Detect which cell encompasses the target text, then output its (x, y) center coordinate. 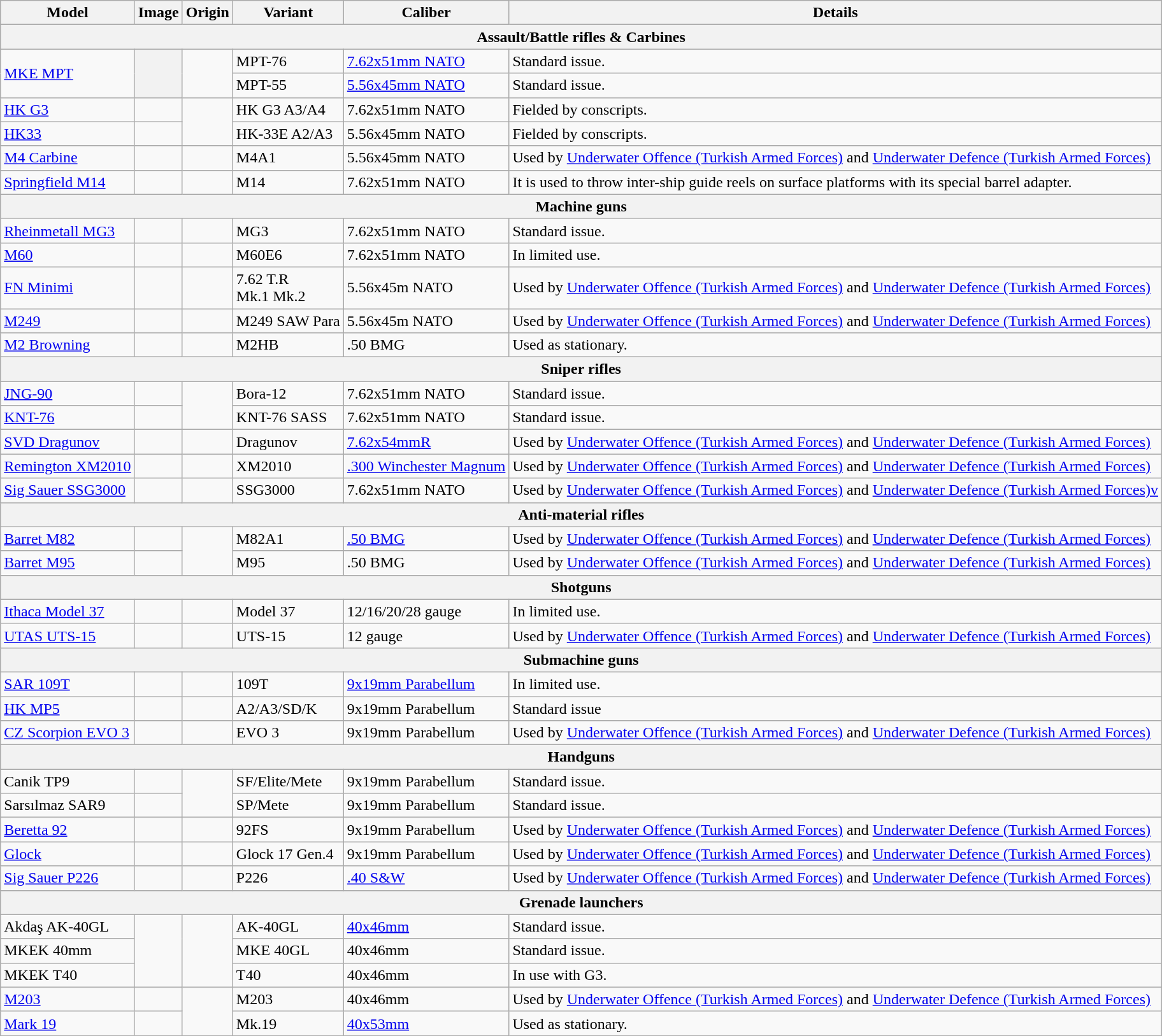
P226 (288, 878)
JNG-90 (68, 394)
T40 (288, 975)
HK G3 (68, 110)
Model (68, 13)
M95 (288, 563)
M14 (288, 182)
Variant (288, 13)
Grenade launchers (581, 902)
Origin (208, 13)
MKE MPT (68, 73)
M2 Browning (68, 345)
In use with G3. (836, 975)
MKEK T40 (68, 975)
Springfield M14 (68, 182)
M2HB (288, 345)
M249 (68, 320)
Barret M82 (68, 539)
Ithaca Model 37 (68, 611)
Dragunov (288, 442)
.300 Winchester Magnum (426, 466)
Sig Sauer SSG3000 (68, 490)
MG3 (288, 231)
HK-33E A2/A3 (288, 134)
HK33 (68, 134)
SSG3000 (288, 490)
Details (836, 13)
Rheinmetall MG3 (68, 231)
UTS-15 (288, 635)
KNT-76 (68, 418)
MKE 40GL (288, 951)
Canik TP9 (68, 781)
It is used to throw inter-ship guide reels on surface platforms with its special barrel adapter. (836, 182)
MPT-76 (288, 61)
Akdaş AK-40GL (68, 926)
SP/Mete (288, 805)
12/16/20/28 gauge (426, 611)
Model 37 (288, 611)
Caliber (426, 13)
Mark 19 (68, 1023)
UTAS UTS-15 (68, 635)
Image (158, 13)
HK MP5 (68, 709)
Beretta 92 (68, 830)
A2/A3/SD/K (288, 709)
Handguns (581, 757)
SAR 109T (68, 684)
M60E6 (288, 255)
MPT-55 (288, 85)
M4A1 (288, 158)
Barret M95 (68, 563)
M4 Carbine (68, 158)
Used by Underwater Offence (Turkish Armed Forces) and Underwater Defence (Turkish Armed Forces)v (836, 490)
SF/Elite/Mete (288, 781)
Sig Sauer P226 (68, 878)
MKEK 40mm (68, 951)
Machine guns (581, 206)
Sarsılmaz SAR9 (68, 805)
Submachine guns (581, 660)
M82A1 (288, 539)
HK G3 A3/A4 (288, 110)
109T (288, 684)
Mk.19 (288, 1023)
Bora-12 (288, 394)
Sniper rifles (581, 369)
7.62 T.RMk.1 Mk.2 (288, 288)
Glock (68, 854)
Shotguns (581, 587)
.40 S&W (426, 878)
Glock 17 Gen.4 (288, 854)
Assault/Battle rifles & Carbines (581, 37)
Anti-material rifles (581, 514)
FN Minimi (68, 288)
92FS (288, 830)
AK-40GL (288, 926)
CZ Scorpion EVO 3 (68, 733)
KNT-76 SASS (288, 418)
40x53mm (426, 1023)
XM2010 (288, 466)
Remington XM2010 (68, 466)
M60 (68, 255)
Standard issue (836, 709)
12 gauge (426, 635)
EVO 3 (288, 733)
7.62x54mmR (426, 442)
M249 SAW Para (288, 320)
SVD Dragunov (68, 442)
